From the cell containing the given text, extract its center point as (X, Y) coordinate. 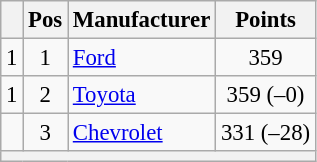
Ford (142, 58)
Points (266, 20)
Manufacturer (142, 20)
3 (46, 133)
359 (–0) (266, 95)
Pos (46, 20)
Chevrolet (142, 133)
2 (46, 95)
Toyota (142, 95)
331 (–28) (266, 133)
359 (266, 58)
